For the text-containing cell, return its midpoint in (x, y) coordinate format. 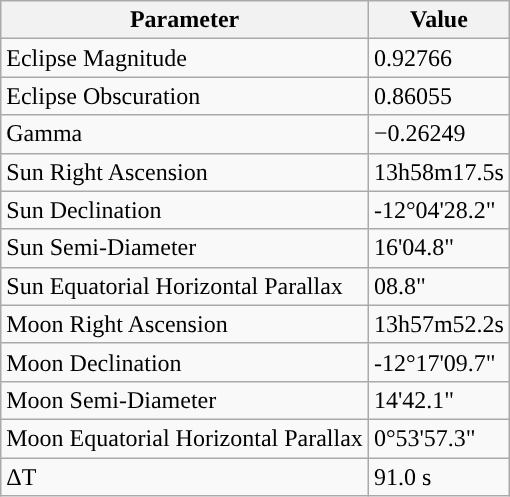
-12°17'09.7" (438, 362)
-12°04'28.2" (438, 210)
Moon Declination (185, 362)
Moon Right Ascension (185, 324)
0°53'57.3" (438, 438)
Parameter (185, 20)
Moon Semi-Diameter (185, 400)
Sun Equatorial Horizontal Parallax (185, 286)
08.8" (438, 286)
0.86055 (438, 96)
Sun Semi-Diameter (185, 248)
Gamma (185, 134)
Moon Equatorial Horizontal Parallax (185, 438)
Sun Declination (185, 210)
91.0 s (438, 477)
Value (438, 20)
16'04.8" (438, 248)
13h58m17.5s (438, 172)
Eclipse Magnitude (185, 58)
ΔT (185, 477)
Eclipse Obscuration (185, 96)
0.92766 (438, 58)
13h57m52.2s (438, 324)
−0.26249 (438, 134)
14'42.1" (438, 400)
Sun Right Ascension (185, 172)
